Identify which cell holds the provided text, then report its (x, y) central coordinate. 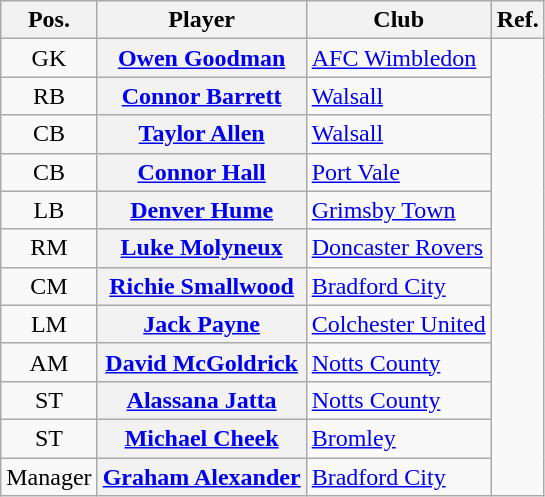
RB (49, 96)
Michael Cheek (202, 438)
Port Vale (398, 172)
Bromley (398, 438)
Denver Hume (202, 210)
Taylor Allen (202, 134)
Colchester United (398, 324)
Pos. (49, 20)
Connor Barrett (202, 96)
AM (49, 362)
Jack Payne (202, 324)
Manager (49, 477)
AFC Wimbledon (398, 58)
Owen Goodman (202, 58)
Graham Alexander (202, 477)
LB (49, 210)
Club (398, 20)
Ref. (518, 20)
Grimsby Town (398, 210)
Connor Hall (202, 172)
Richie Smallwood (202, 286)
LM (49, 324)
Doncaster Rovers (398, 248)
David McGoldrick (202, 362)
RM (49, 248)
Alassana Jatta (202, 400)
Player (202, 20)
CM (49, 286)
GK (49, 58)
Luke Molyneux (202, 248)
